From the cell containing the given text, extract its center point as (x, y) coordinate. 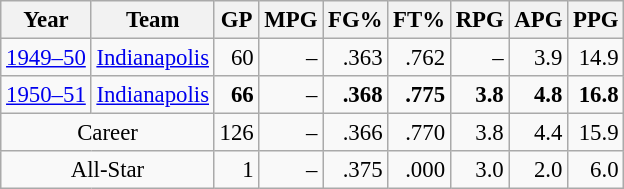
.375 (356, 170)
4.4 (538, 133)
1949–50 (46, 58)
3.0 (480, 170)
1 (236, 170)
.762 (420, 58)
PPG (596, 20)
.368 (356, 95)
3.9 (538, 58)
2.0 (538, 170)
.770 (420, 133)
.363 (356, 58)
1950–51 (46, 95)
MPG (291, 20)
15.9 (596, 133)
16.8 (596, 95)
Team (152, 20)
.000 (420, 170)
APG (538, 20)
126 (236, 133)
FT% (420, 20)
Year (46, 20)
FG% (356, 20)
6.0 (596, 170)
4.8 (538, 95)
Career (108, 133)
.775 (420, 95)
66 (236, 95)
14.9 (596, 58)
60 (236, 58)
RPG (480, 20)
GP (236, 20)
.366 (356, 133)
All-Star (108, 170)
